Pinpoint the cell where the given text exists, returning its [X, Y] midpoint coordinate. 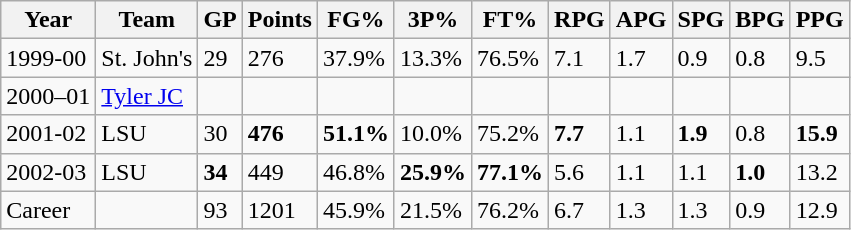
9.5 [820, 58]
PPG [820, 20]
75.2% [510, 134]
3P% [432, 20]
BPG [760, 20]
1.9 [701, 134]
RPG [580, 20]
7.1 [580, 58]
Career [48, 210]
476 [280, 134]
76.2% [510, 210]
Year [48, 20]
1.0 [760, 172]
15.9 [820, 134]
Team [147, 20]
APG [641, 20]
Tyler JC [147, 96]
12.9 [820, 210]
51.1% [356, 134]
13.3% [432, 58]
2000–01 [48, 96]
37.9% [356, 58]
1201 [280, 210]
1999-00 [48, 58]
29 [220, 58]
6.7 [580, 210]
77.1% [510, 172]
Points [280, 20]
45.9% [356, 210]
34 [220, 172]
GP [220, 20]
5.6 [580, 172]
46.8% [356, 172]
St. John's [147, 58]
13.2 [820, 172]
76.5% [510, 58]
10.0% [432, 134]
SPG [701, 20]
FG% [356, 20]
21.5% [432, 210]
93 [220, 210]
276 [280, 58]
25.9% [432, 172]
2001-02 [48, 134]
449 [280, 172]
1.7 [641, 58]
7.7 [580, 134]
30 [220, 134]
2002-03 [48, 172]
FT% [510, 20]
